Provide the (X, Y) coordinate of the cell's center where the given text is located.  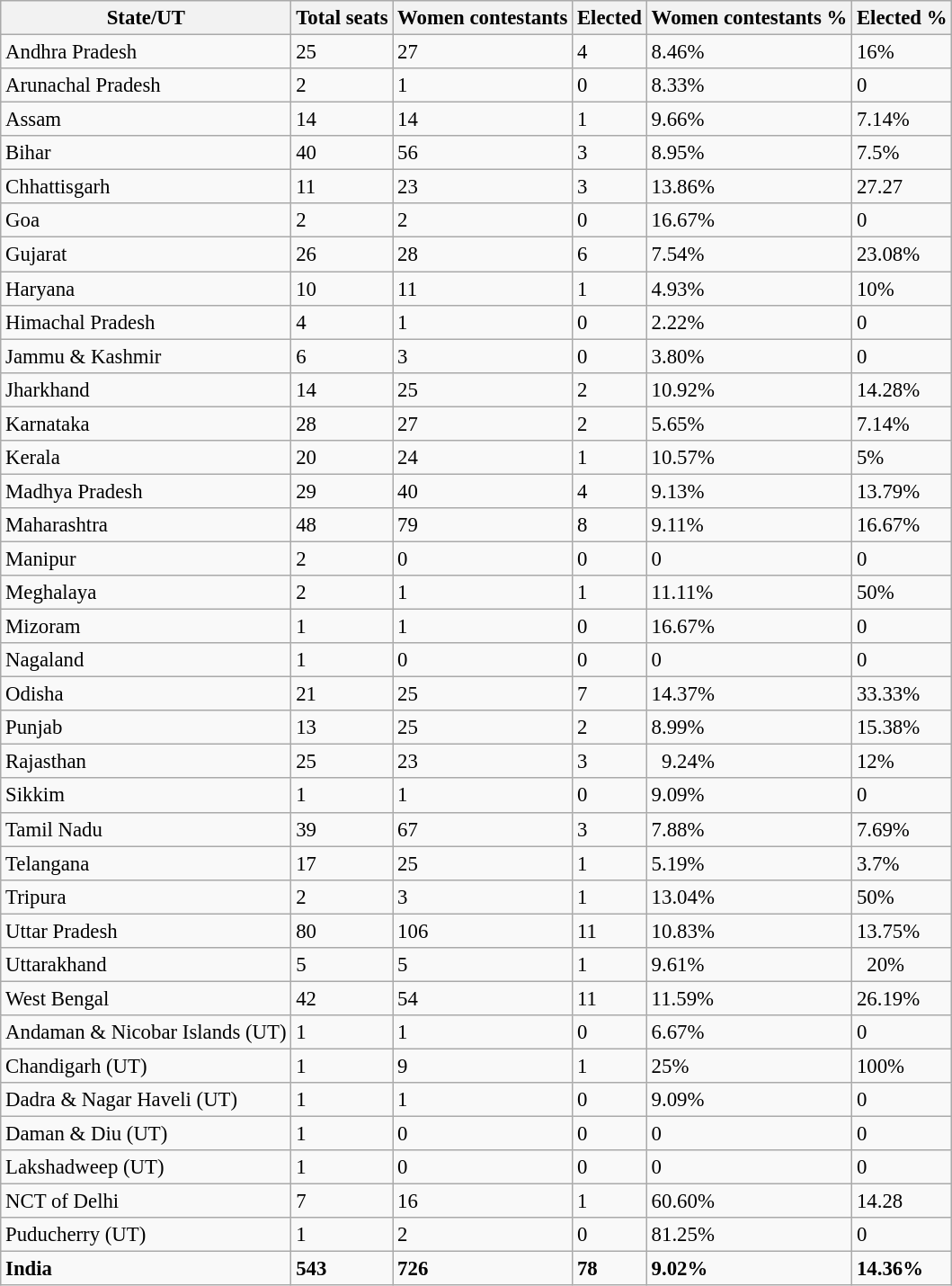
16 (483, 1201)
26 (342, 255)
9.24% (749, 762)
12% (903, 762)
Kerala (146, 458)
9.11% (749, 525)
Elected (609, 18)
Uttar Pradesh (146, 931)
8 (609, 525)
9.13% (749, 491)
81.25% (749, 1235)
20 (342, 458)
Dadra & Nagar Haveli (UT) (146, 1100)
7.5% (903, 153)
Gujarat (146, 255)
33.33% (903, 694)
14.37% (749, 694)
23.08% (903, 255)
India (146, 1269)
Daman & Diu (UT) (146, 1134)
48 (342, 525)
Arunachal Pradesh (146, 85)
9.61% (749, 965)
79 (483, 525)
3.80% (749, 356)
3.7% (903, 863)
Rajasthan (146, 762)
100% (903, 1066)
4.93% (749, 289)
14.28 (903, 1201)
8.95% (749, 153)
20% (903, 965)
60.60% (749, 1201)
Total seats (342, 18)
56 (483, 153)
17 (342, 863)
5.65% (749, 424)
21 (342, 694)
5.19% (749, 863)
Elected % (903, 18)
Puducherry (UT) (146, 1235)
Maharashtra (146, 525)
Mizoram (146, 627)
Punjab (146, 728)
13.86% (749, 187)
Assam (146, 120)
Jammu & Kashmir (146, 356)
39 (342, 829)
78 (609, 1269)
106 (483, 931)
29 (342, 491)
8.33% (749, 85)
7.69% (903, 829)
Chhattisgarh (146, 187)
11.59% (749, 998)
13.79% (903, 491)
67 (483, 829)
54 (483, 998)
Haryana (146, 289)
Women contestants (483, 18)
Himachal Pradesh (146, 322)
726 (483, 1269)
Nagaland (146, 660)
Meghalaya (146, 593)
10.83% (749, 931)
10.92% (749, 389)
NCT of Delhi (146, 1201)
7.88% (749, 829)
Karnataka (146, 424)
Sikkim (146, 796)
543 (342, 1269)
25% (749, 1066)
14.36% (903, 1269)
Tamil Nadu (146, 829)
24 (483, 458)
7.54% (749, 255)
9.02% (749, 1269)
13.75% (903, 931)
Lakshadweep (UT) (146, 1167)
Telangana (146, 863)
26.19% (903, 998)
8.46% (749, 52)
13 (342, 728)
10% (903, 289)
Madhya Pradesh (146, 491)
9 (483, 1066)
Goa (146, 220)
5% (903, 458)
Women contestants % (749, 18)
11.11% (749, 593)
27.27 (903, 187)
6.67% (749, 1032)
42 (342, 998)
13.04% (749, 897)
State/UT (146, 18)
10.57% (749, 458)
80 (342, 931)
9.66% (749, 120)
Odisha (146, 694)
West Bengal (146, 998)
Chandigarh (UT) (146, 1066)
Andhra Pradesh (146, 52)
Bihar (146, 153)
Manipur (146, 558)
Andaman & Nicobar Islands (UT) (146, 1032)
16% (903, 52)
10 (342, 289)
Uttarakhand (146, 965)
Tripura (146, 897)
Jharkhand (146, 389)
2.22% (749, 322)
15.38% (903, 728)
14.28% (903, 389)
8.99% (749, 728)
